Determine the (x, y) coordinate at the center of the cell enclosing the given text.  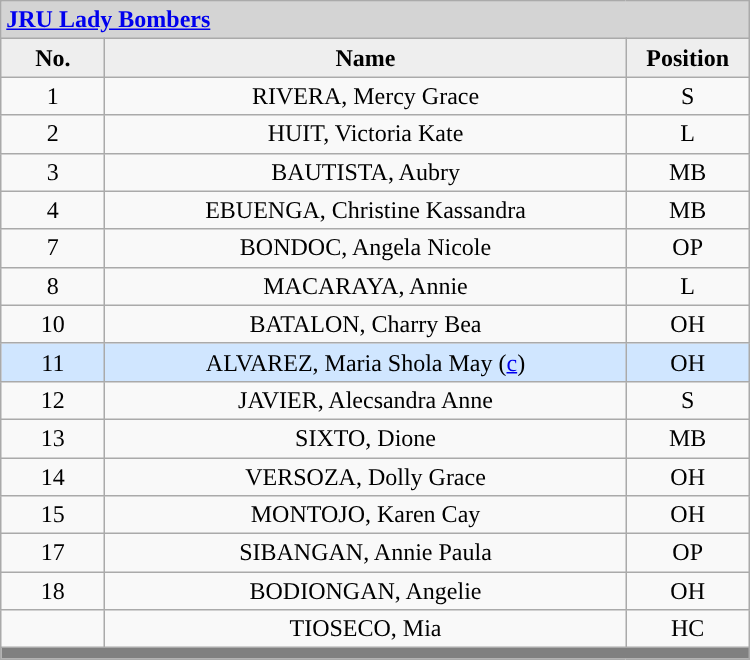
8 (53, 286)
12 (53, 400)
EBUENGA, Christine Kassandra (366, 210)
7 (53, 248)
10 (53, 324)
SIBANGAN, Annie Paula (366, 553)
No. (53, 58)
ALVAREZ, Maria Shola May (c) (366, 362)
1 (53, 96)
17 (53, 553)
JRU Lady Bombers (375, 20)
18 (53, 591)
HC (688, 629)
MACARAYA, Annie (366, 286)
3 (53, 172)
Position (688, 58)
MONTOJO, Karen Cay (366, 515)
VERSOZA, Dolly Grace (366, 477)
HUIT, Victoria Kate (366, 134)
14 (53, 477)
JAVIER, Alecsandra Anne (366, 400)
BODIONGAN, Angelie (366, 591)
2 (53, 134)
13 (53, 438)
BAUTISTA, Aubry (366, 172)
15 (53, 515)
Name (366, 58)
4 (53, 210)
RIVERA, Mercy Grace (366, 96)
SIXTO, Dione (366, 438)
TIOSECO, Mia (366, 629)
BATALON, Charry Bea (366, 324)
11 (53, 362)
BONDOC, Angela Nicole (366, 248)
